Find where the given text appears and provide that cell's center as [X, Y] coordinate. 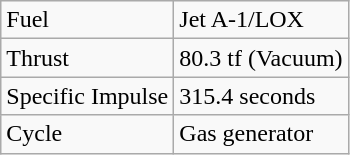
Specific Impulse [88, 96]
315.4 seconds [261, 96]
Fuel [88, 20]
Jet A-1/LOX [261, 20]
80.3 tf (Vacuum) [261, 58]
Thrust [88, 58]
Cycle [88, 134]
Gas generator [261, 134]
